For the text-containing cell, return its midpoint in (x, y) coordinate format. 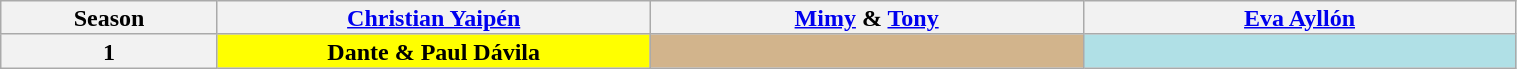
1 (109, 51)
Christian Yaipén (434, 18)
Dante & Paul Dávila (434, 51)
Mimy & Tony (866, 18)
Season (109, 18)
Eva Ayllón (1300, 18)
